Find where the given text appears and provide that cell's center as [x, y] coordinate. 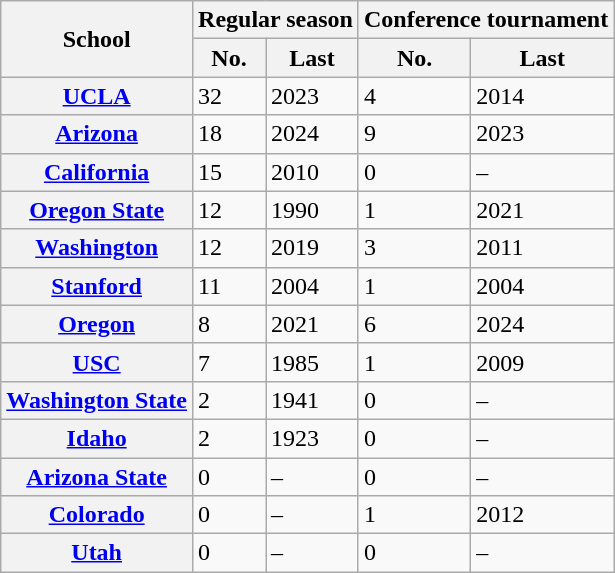
Colorado [97, 515]
Arizona State [97, 477]
9 [414, 134]
Washington State [97, 400]
California [97, 172]
8 [230, 324]
15 [230, 172]
1941 [312, 400]
Regular season [276, 20]
2012 [542, 515]
4 [414, 96]
Oregon [97, 324]
6 [414, 324]
School [97, 39]
Idaho [97, 438]
Washington [97, 248]
2011 [542, 248]
3 [414, 248]
18 [230, 134]
1985 [312, 362]
2014 [542, 96]
2010 [312, 172]
Oregon State [97, 210]
USC [97, 362]
Stanford [97, 286]
2019 [312, 248]
Conference tournament [486, 20]
Arizona [97, 134]
1990 [312, 210]
11 [230, 286]
Utah [97, 553]
1923 [312, 438]
32 [230, 96]
7 [230, 362]
UCLA [97, 96]
2009 [542, 362]
